Return the [X, Y] coordinate for the center point of the cell that contains the specified text.  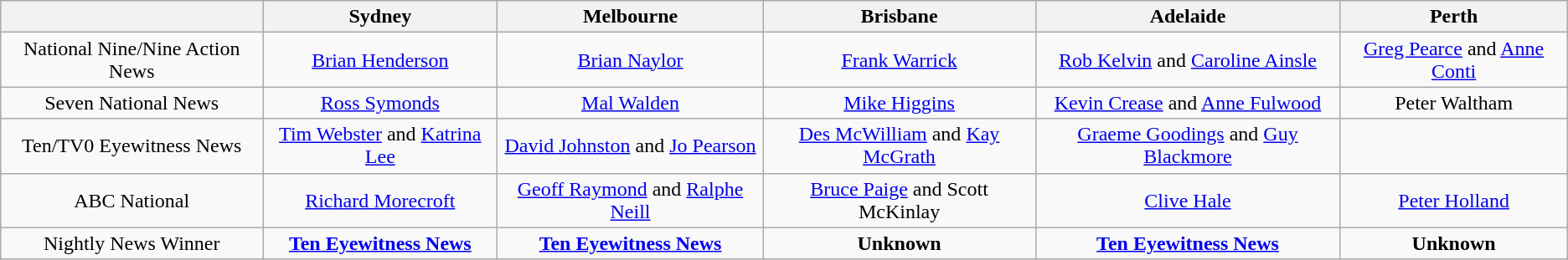
Rob Kelvin and Caroline Ainsle [1188, 60]
Mal Walden [630, 103]
Sydney [380, 17]
Ross Symonds [380, 103]
Tim Webster and Katrina Lee [380, 145]
Greg Pearce and Anne Conti [1454, 60]
Peter Holland [1454, 201]
Ten/TV0 Eyewitness News [132, 145]
Seven National News [132, 103]
Brian Naylor [630, 60]
Graeme Goodings and Guy Blackmore [1188, 145]
Kevin Crease and Anne Fulwood [1188, 103]
Mike Higgins [900, 103]
Clive Hale [1188, 201]
National Nine/Nine Action News [132, 60]
ABC National [132, 201]
Des McWilliam and Kay McGrath [900, 145]
Geoff Raymond and Ralphe Neill [630, 201]
Richard Morecroft [380, 201]
Brian Henderson [380, 60]
Brisbane [900, 17]
Bruce Paige and Scott McKinlay [900, 201]
Peter Waltham [1454, 103]
Adelaide [1188, 17]
Nightly News Winner [132, 243]
Melbourne [630, 17]
David Johnston and Jo Pearson [630, 145]
Frank Warrick [900, 60]
Perth [1454, 17]
